For the text-containing cell, return its midpoint in (X, Y) coordinate format. 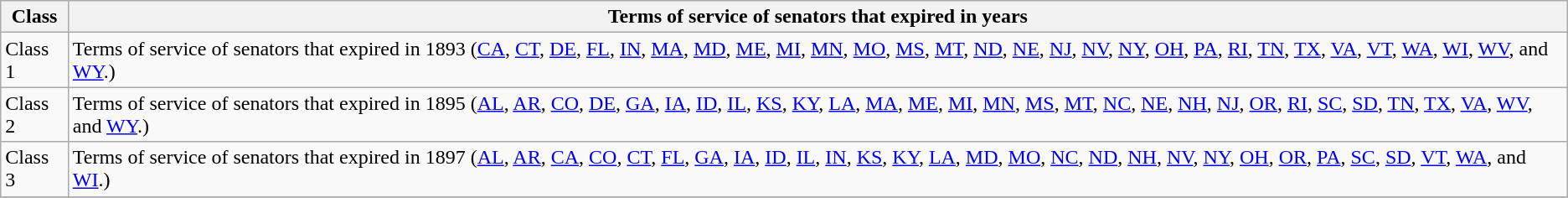
Class 2 (35, 114)
Class (35, 17)
Class 3 (35, 169)
Class 1 (35, 60)
Terms of service of senators that expired in years (818, 17)
